For the text-containing cell, return its midpoint in (x, y) coordinate format. 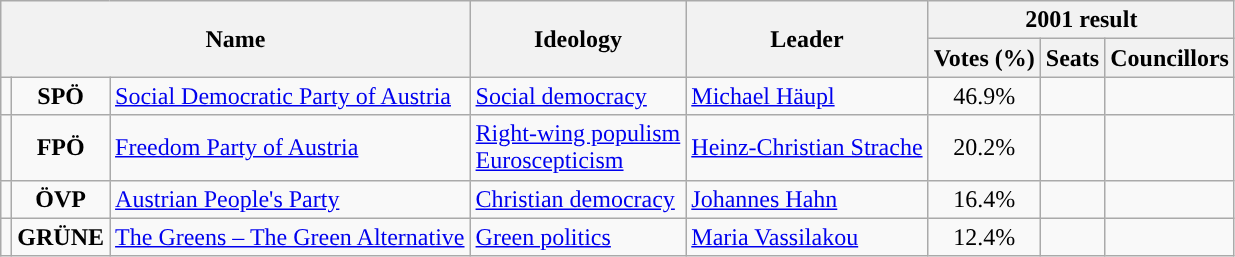
2001 result (1081, 20)
Social Democratic Party of Austria (290, 96)
Votes (%) (984, 58)
Social democracy (578, 96)
Green politics (578, 237)
Christian democracy (578, 199)
The Greens – The Green Alternative (290, 237)
Maria Vassilakou (807, 237)
ÖVP (61, 199)
Seats (1072, 58)
Leader (807, 39)
20.2% (984, 148)
16.4% (984, 199)
Name (236, 39)
12.4% (984, 237)
Johannes Hahn (807, 199)
Austrian People's Party (290, 199)
Heinz-Christian Strache (807, 148)
SPÖ (61, 96)
GRÜNE (61, 237)
Right-wing populismEuroscepticism (578, 148)
Michael Häupl (807, 96)
Councillors (1170, 58)
Freedom Party of Austria (290, 148)
FPÖ (61, 148)
Ideology (578, 39)
46.9% (984, 96)
